Locate the cell with the specified text and output its (X, Y) center coordinate. 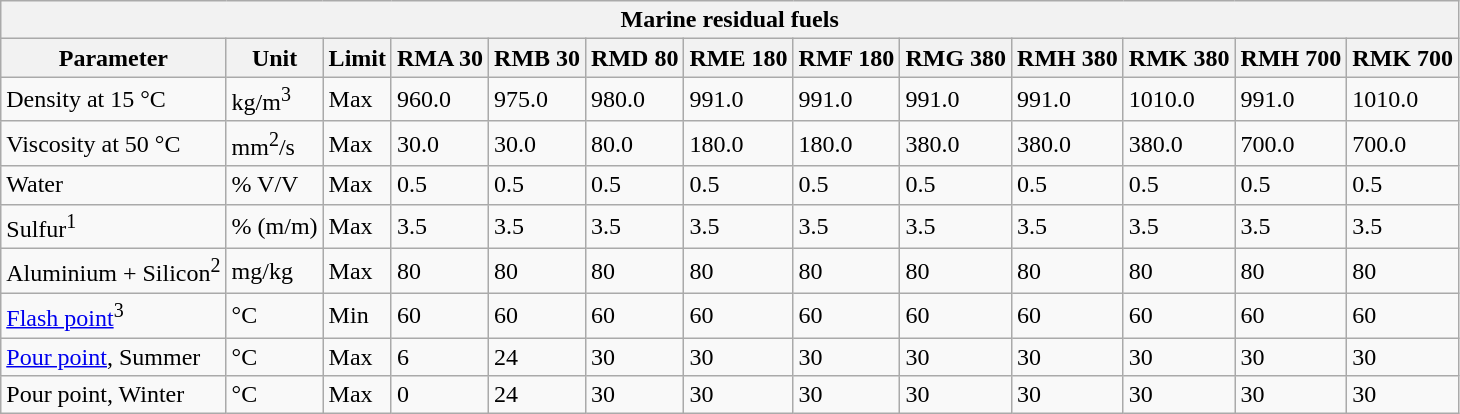
Pour point, Winter (114, 395)
Limit (357, 58)
975.0 (538, 100)
960.0 (440, 100)
RMH 700 (1291, 58)
0 (440, 395)
Aluminium + Silicon2 (114, 272)
Parameter (114, 58)
Pour point, Summer (114, 357)
Min (357, 316)
mg/kg (274, 272)
6 (440, 357)
Marine residual fuels (730, 20)
Density at 15 °C (114, 100)
RMD 80 (635, 58)
RMG 380 (956, 58)
RMH 380 (1068, 58)
RMA 30 (440, 58)
RMB 30 (538, 58)
% V/V (274, 185)
Flash point3 (114, 316)
RMK 380 (1179, 58)
RMK 700 (1403, 58)
RMF 180 (846, 58)
kg/m3 (274, 100)
80.0 (635, 144)
RME 180 (738, 58)
Viscosity at 50 °C (114, 144)
Water (114, 185)
% (m/m) (274, 226)
Unit (274, 58)
Sulfur1 (114, 226)
mm2/s (274, 144)
980.0 (635, 100)
